Find where the given text appears and provide that cell's center as [x, y] coordinate. 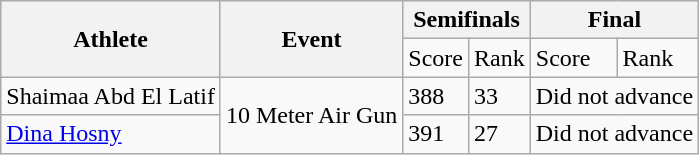
Dina Hosny [111, 134]
388 [436, 96]
Athlete [111, 39]
27 [500, 134]
391 [436, 134]
Semifinals [466, 20]
33 [500, 96]
10 Meter Air Gun [311, 115]
Final [614, 20]
Event [311, 39]
Shaimaa Abd El Latif [111, 96]
